Extract the (x, y) coordinate from the center of the cell holding the provided text.  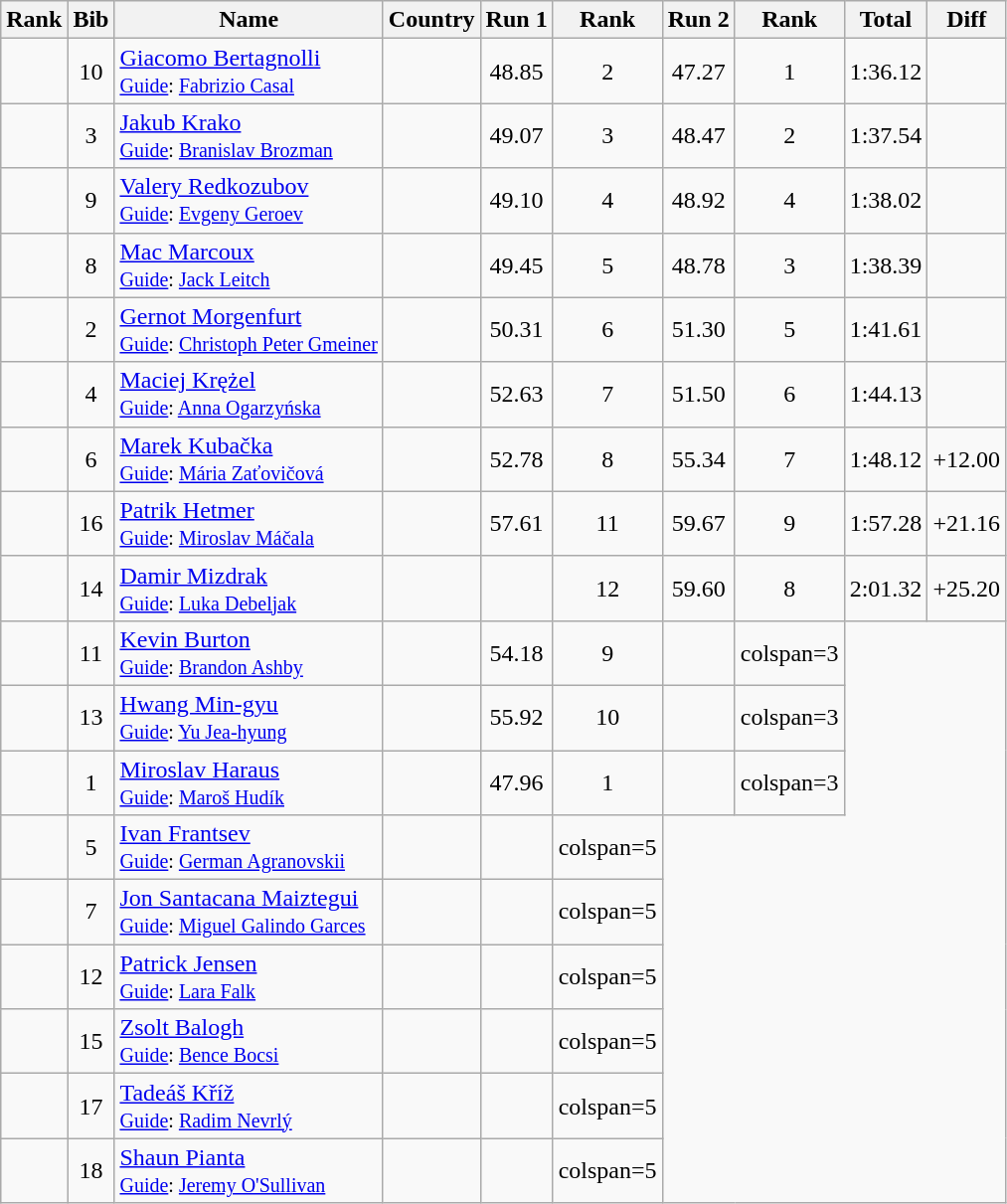
Zsolt BaloghGuide: Bence Bocsi (249, 1042)
Marek KubačkaGuide: Mária Zaťovičová (249, 459)
Valery RedkozubovGuide: Evgeny Geroev (249, 201)
16 (91, 523)
Giacomo BertagnolliGuide: Fabrizio Casal (249, 72)
1:48.12 (886, 459)
49.45 (517, 264)
55.92 (517, 718)
49.10 (517, 201)
48.78 (698, 264)
Tadeáš KřížGuide: Radim Nevrlý (249, 1106)
51.30 (698, 330)
15 (91, 1042)
48.85 (517, 72)
1:37.54 (886, 135)
Gernot MorgenfurtGuide: Christoph Peter Gmeiner (249, 330)
Kevin BurtonGuide: Brandon Ashby (249, 652)
54.18 (517, 652)
Bib (91, 20)
48.92 (698, 201)
1:38.39 (886, 264)
1:41.61 (886, 330)
1:38.02 (886, 201)
Diff (966, 20)
2:01.32 (886, 589)
47.96 (517, 781)
Patrik HetmerGuide: Miroslav Máčala (249, 523)
Patrick JensenGuide: Lara Falk (249, 976)
1:57.28 (886, 523)
1:36.12 (886, 72)
51.50 (698, 394)
18 (91, 1171)
59.60 (698, 589)
55.34 (698, 459)
52.63 (517, 394)
48.47 (698, 135)
17 (91, 1106)
50.31 (517, 330)
Run 1 (517, 20)
Run 2 (698, 20)
49.07 (517, 135)
59.67 (698, 523)
+12.00 (966, 459)
Hwang Min-gyuGuide: Yu Jea-hyung (249, 718)
Mac MarcouxGuide: Jack Leitch (249, 264)
Jon Santacana MaizteguiGuide: Miguel Galindo Garces (249, 913)
Miroslav HarausGuide: Maroš Hudík (249, 781)
Maciej KrężelGuide: Anna Ogarzyńska (249, 394)
Jakub KrakoGuide: Branislav Brozman (249, 135)
+25.20 (966, 589)
Name (249, 20)
52.78 (517, 459)
1:44.13 (886, 394)
Country (431, 20)
57.61 (517, 523)
+21.16 (966, 523)
Total (886, 20)
14 (91, 589)
Ivan FrantsevGuide: German Agranovskii (249, 847)
Damir MizdrakGuide: Luka Debeljak (249, 589)
47.27 (698, 72)
Shaun PiantaGuide: Jeremy O'Sullivan (249, 1171)
13 (91, 718)
